Locate the cell with the specified text and output its (X, Y) center coordinate. 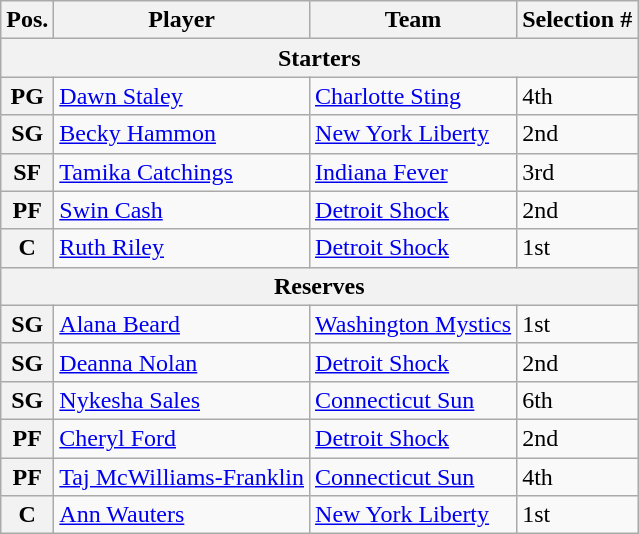
Ruth Riley (182, 248)
Starters (320, 58)
Ann Wauters (182, 515)
Selection # (578, 20)
Indiana Fever (414, 172)
3rd (578, 172)
6th (578, 400)
Alana Beard (182, 324)
Washington Mystics (414, 324)
Reserves (320, 286)
Deanna Nolan (182, 362)
PG (28, 96)
Swin Cash (182, 210)
Taj McWilliams-Franklin (182, 477)
Cheryl Ford (182, 438)
Nykesha Sales (182, 400)
Becky Hammon (182, 134)
Dawn Staley (182, 96)
Charlotte Sting (414, 96)
Team (414, 20)
SF (28, 172)
Player (182, 20)
Pos. (28, 20)
Tamika Catchings (182, 172)
